Return (x, y) of the center of cell containing provided text 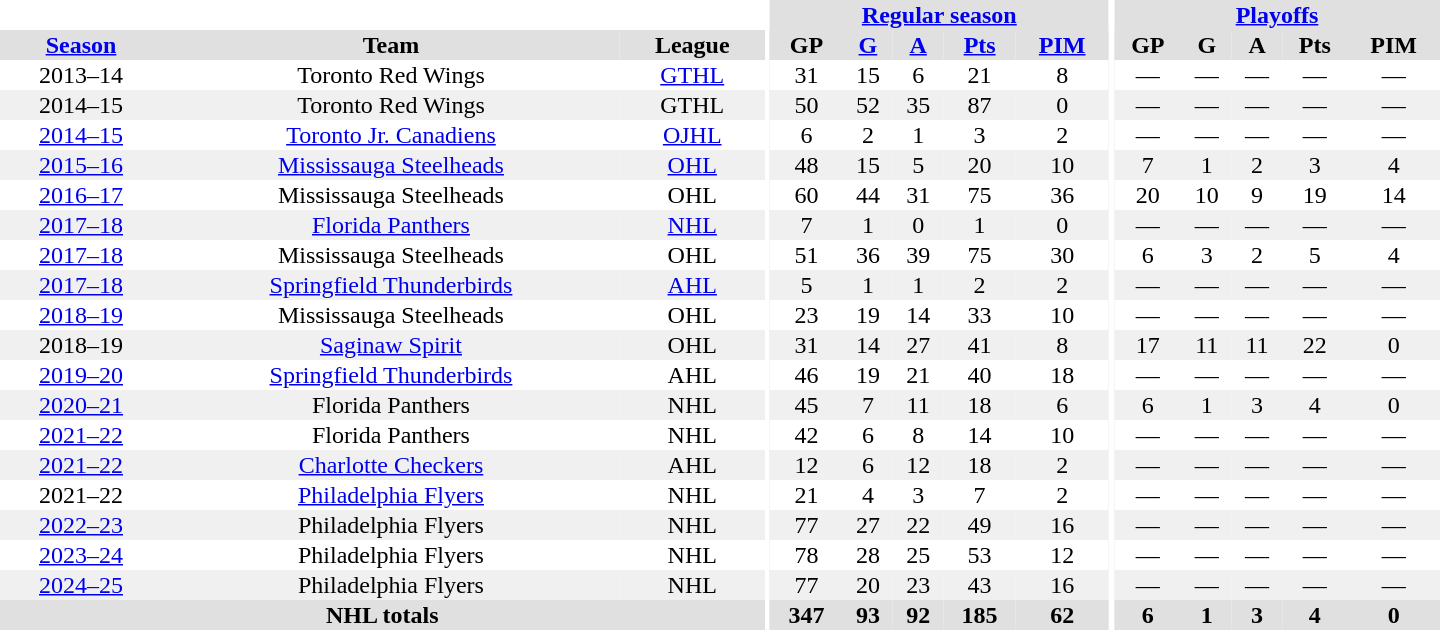
60 (806, 195)
35 (918, 105)
45 (806, 405)
51 (806, 255)
44 (868, 195)
42 (806, 435)
87 (980, 105)
2020–21 (81, 405)
41 (980, 345)
NHL totals (382, 615)
347 (806, 615)
48 (806, 165)
52 (868, 105)
39 (918, 255)
2015–16 (81, 165)
185 (980, 615)
League (692, 45)
40 (980, 375)
Toronto Jr. Canadiens (391, 135)
93 (868, 615)
Team (391, 45)
Season (81, 45)
Playoffs (1277, 15)
25 (918, 555)
Charlotte Checkers (391, 465)
33 (980, 315)
78 (806, 555)
53 (980, 555)
50 (806, 105)
62 (1062, 615)
49 (980, 525)
92 (918, 615)
43 (980, 585)
Saginaw Spirit (391, 345)
28 (868, 555)
17 (1148, 345)
2023–24 (81, 555)
Regular season (939, 15)
9 (1257, 195)
2016–17 (81, 195)
46 (806, 375)
2019–20 (81, 375)
30 (1062, 255)
2024–25 (81, 585)
2013–14 (81, 75)
2022–23 (81, 525)
OJHL (692, 135)
